Output the (X, Y) coordinate of the center of the cell containing the given text.  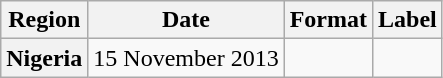
15 November 2013 (186, 58)
Nigeria (44, 58)
Region (44, 20)
Date (186, 20)
Label (408, 20)
Format (328, 20)
